Identify which cell holds the provided text, then report its [x, y] central coordinate. 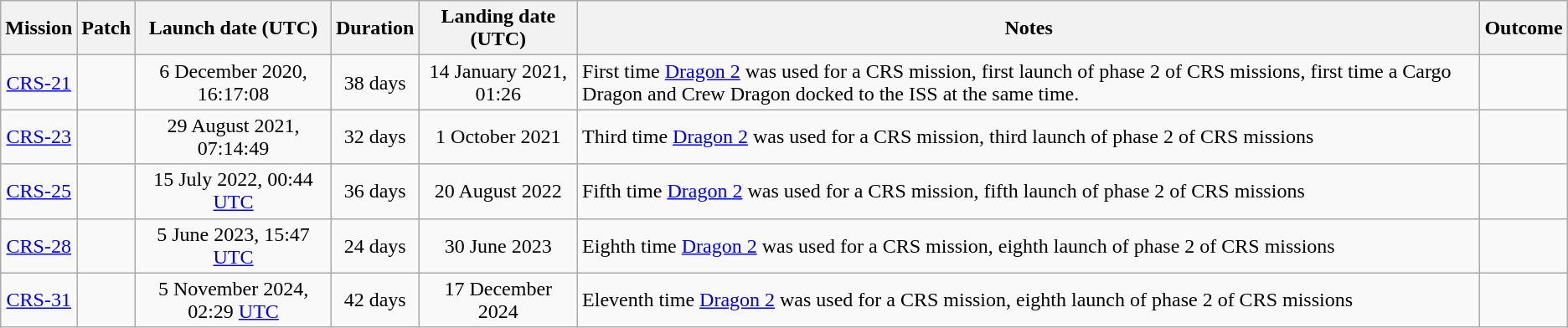
CRS-28 [39, 246]
32 days [375, 137]
29 August 2021, 07:14:49 [234, 137]
20 August 2022 [498, 191]
Patch [106, 28]
38 days [375, 82]
Outcome [1524, 28]
Notes [1029, 28]
CRS-21 [39, 82]
Eighth time Dragon 2 was used for a CRS mission, eighth launch of phase 2 of CRS missions [1029, 246]
14 January 2021, 01:26 [498, 82]
15 July 2022, 00:44 UTC [234, 191]
30 June 2023 [498, 246]
5 June 2023, 15:47 UTC [234, 246]
24 days [375, 246]
Fifth time Dragon 2 was used for a CRS mission, fifth launch of phase 2 of CRS missions [1029, 191]
CRS-31 [39, 300]
6 December 2020, 16:17:08 [234, 82]
17 December 2024 [498, 300]
Eleventh time Dragon 2 was used for a CRS mission, eighth launch of phase 2 of CRS missions [1029, 300]
Duration [375, 28]
CRS-23 [39, 137]
Mission [39, 28]
CRS-25 [39, 191]
42 days [375, 300]
1 October 2021 [498, 137]
36 days [375, 191]
Launch date (UTC) [234, 28]
Third time Dragon 2 was used for a CRS mission, third launch of phase 2 of CRS missions [1029, 137]
5 November 2024, 02:29 UTC [234, 300]
Landing date (UTC) [498, 28]
